Determine the [X, Y] coordinate at the center of the cell enclosing the given text.  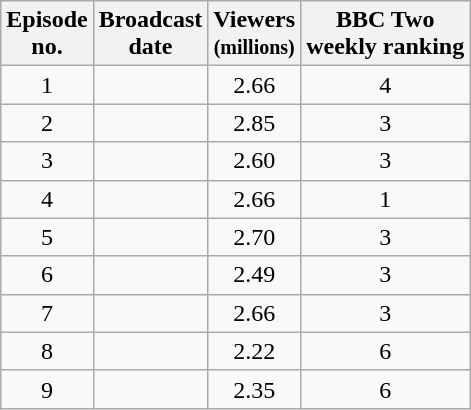
2.60 [254, 161]
8 [47, 351]
2.35 [254, 389]
Episodeno. [47, 34]
2 [47, 123]
2.70 [254, 237]
5 [47, 237]
7 [47, 313]
BBC Twoweekly ranking [386, 34]
2.49 [254, 275]
Viewers(millions) [254, 34]
9 [47, 389]
2.22 [254, 351]
2.85 [254, 123]
Broadcastdate [150, 34]
